Search for the cell housing the specified text and yield its (X, Y) center coordinate. 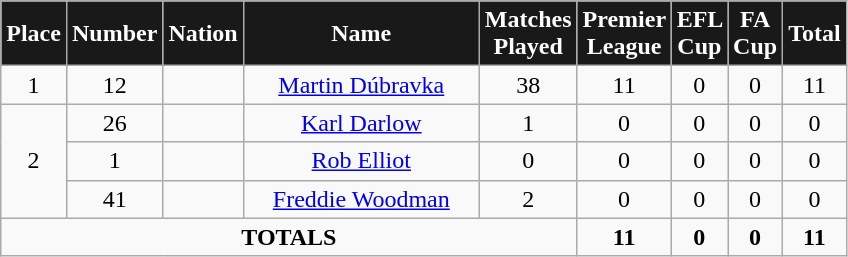
FA Cup (756, 34)
EFL Cup (699, 34)
Number (114, 34)
Nation (203, 34)
MatchesPlayed (528, 34)
Rob Elliot (361, 161)
41 (114, 199)
12 (114, 85)
Karl Darlow (361, 123)
38 (528, 85)
Name (361, 34)
Total (815, 34)
Freddie Woodman (361, 199)
Premier League (624, 34)
TOTALS (289, 237)
Martin Dúbravka (361, 85)
26 (114, 123)
Place (34, 34)
